For the text-containing cell, return its midpoint in [x, y] coordinate format. 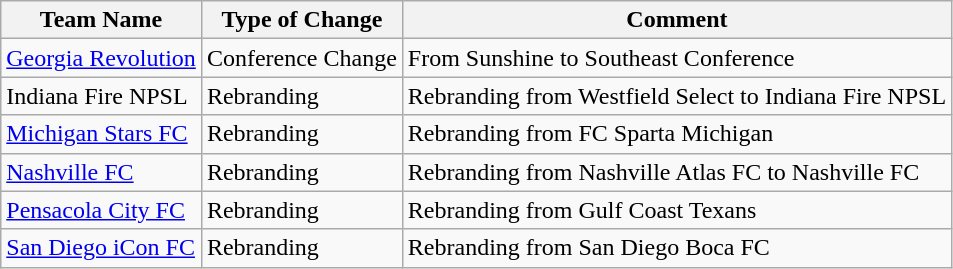
Rebranding from Nashville Atlas FC to Nashville FC [676, 172]
Michigan Stars FC [102, 134]
Conference Change [302, 58]
Rebranding from FC Sparta Michigan [676, 134]
Georgia Revolution [102, 58]
Comment [676, 20]
Rebranding from San Diego Boca FC [676, 248]
Team Name [102, 20]
Type of Change [302, 20]
Nashville FC [102, 172]
Indiana Fire NPSL [102, 96]
San Diego iCon FC [102, 248]
From Sunshine to Southeast Conference [676, 58]
Rebranding from Gulf Coast Texans [676, 210]
Pensacola City FC [102, 210]
Rebranding from Westfield Select to Indiana Fire NPSL [676, 96]
